Scan for the cell matching the given text and deliver its [x, y] coordinate at center. 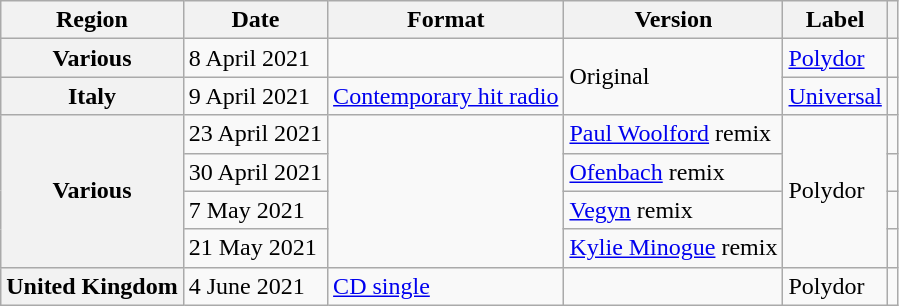
9 April 2021 [255, 96]
21 May 2021 [255, 248]
Kylie Minogue remix [674, 248]
Region [92, 20]
Ofenbach remix [674, 172]
7 May 2021 [255, 210]
CD single [446, 286]
4 June 2021 [255, 286]
United Kingdom [92, 286]
Label [835, 20]
Format [446, 20]
Contemporary hit radio [446, 96]
Paul Woolford remix [674, 134]
Version [674, 20]
23 April 2021 [255, 134]
8 April 2021 [255, 58]
30 April 2021 [255, 172]
Vegyn remix [674, 210]
Universal [835, 96]
Italy [92, 96]
Original [674, 77]
Date [255, 20]
